Locate the cell with the specified text and output its (X, Y) center coordinate. 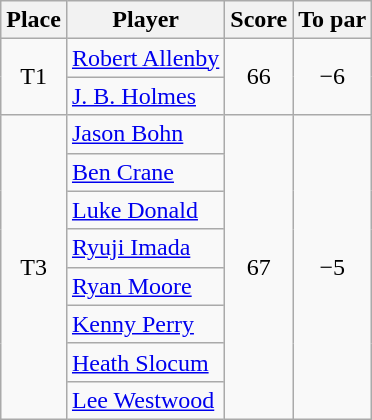
−6 (332, 77)
−5 (332, 267)
Luke Donald (145, 210)
Heath Slocum (145, 362)
Kenny Perry (145, 324)
T1 (34, 77)
Jason Bohn (145, 134)
J. B. Holmes (145, 96)
Robert Allenby (145, 58)
Ryan Moore (145, 286)
Place (34, 20)
67 (259, 267)
Ryuji Imada (145, 248)
Score (259, 20)
Lee Westwood (145, 400)
T3 (34, 267)
66 (259, 77)
Ben Crane (145, 172)
Player (145, 20)
To par (332, 20)
